Extract the [X, Y] coordinate from the center of the cell holding the provided text.  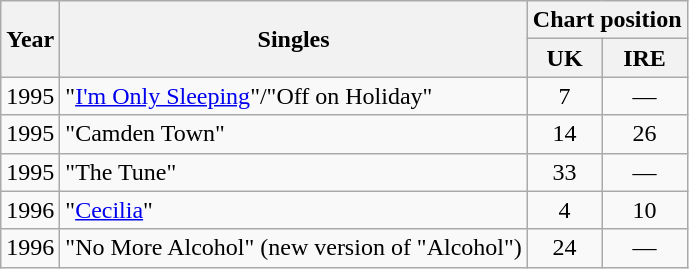
"The Tune" [294, 172]
4 [564, 210]
"I'm Only Sleeping"/"Off on Holiday" [294, 96]
14 [564, 134]
7 [564, 96]
"Camden Town" [294, 134]
10 [644, 210]
Year [30, 39]
26 [644, 134]
Singles [294, 39]
Chart position [607, 20]
"No More Alcohol" (new version of "Alcohol") [294, 248]
UK [564, 58]
24 [564, 248]
33 [564, 172]
"Cecilia" [294, 210]
IRE [644, 58]
